Find where the given text appears and provide that cell's center as (x, y) coordinate. 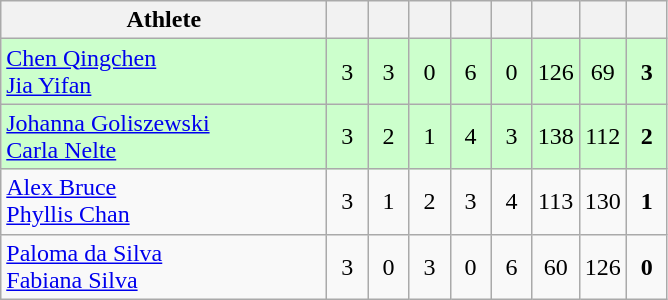
69 (602, 72)
Chen Qingchen Jia Yifan (164, 72)
60 (556, 266)
130 (602, 202)
Alex Bruce Phyllis Chan (164, 202)
138 (556, 136)
113 (556, 202)
Paloma da Silva Fabiana Silva (164, 266)
112 (602, 136)
Athlete (164, 20)
Johanna Goliszewski Carla Nelte (164, 136)
